Locate the cell with the specified text and output its [x, y] center coordinate. 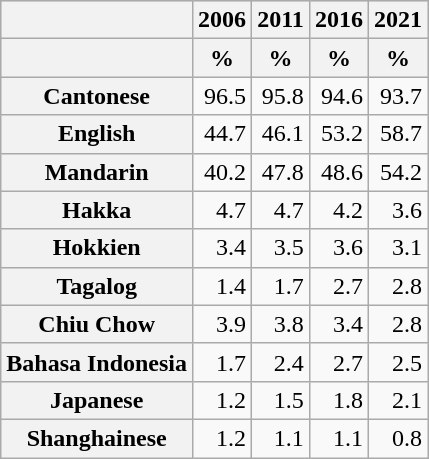
2.1 [398, 400]
44.7 [222, 134]
95.8 [281, 96]
Hakka [97, 210]
English [97, 134]
93.7 [398, 96]
3.5 [281, 248]
40.2 [222, 172]
1.5 [281, 400]
96.5 [222, 96]
Chiu Chow [97, 324]
58.7 [398, 134]
46.1 [281, 134]
3.8 [281, 324]
Shanghainese [97, 438]
3.1 [398, 248]
Japanese [97, 400]
3.9 [222, 324]
2021 [398, 20]
0.8 [398, 438]
Hokkien [97, 248]
1.4 [222, 286]
Mandarin [97, 172]
47.8 [281, 172]
2016 [338, 20]
48.6 [338, 172]
54.2 [398, 172]
2011 [281, 20]
Bahasa Indonesia [97, 362]
2.4 [281, 362]
2.5 [398, 362]
1.8 [338, 400]
4.2 [338, 210]
94.6 [338, 96]
Cantonese [97, 96]
53.2 [338, 134]
Tagalog [97, 286]
2006 [222, 20]
